Search for the cell housing the specified text and yield its [X, Y] center coordinate. 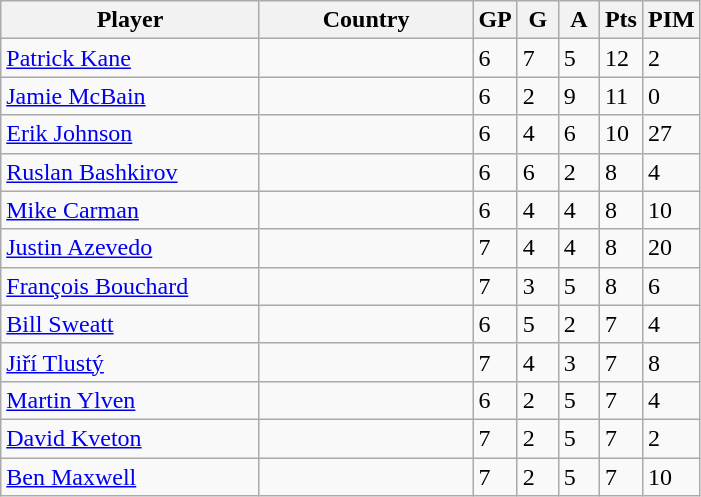
Jamie McBain [130, 96]
27 [671, 134]
PIM [671, 20]
Bill Sweatt [130, 324]
Ruslan Bashkirov [130, 172]
Player [130, 20]
François Bouchard [130, 286]
Ben Maxwell [130, 477]
Mike Carman [130, 210]
0 [671, 96]
Erik Johnson [130, 134]
Patrick Kane [130, 58]
Pts [620, 20]
David Kveton [130, 438]
GP [495, 20]
Country [366, 20]
12 [620, 58]
11 [620, 96]
Jiří Tlustý [130, 362]
G [538, 20]
9 [578, 96]
20 [671, 248]
Martin Ylven [130, 400]
A [578, 20]
Justin Azevedo [130, 248]
